Search for the cell housing the specified text and yield its (X, Y) center coordinate. 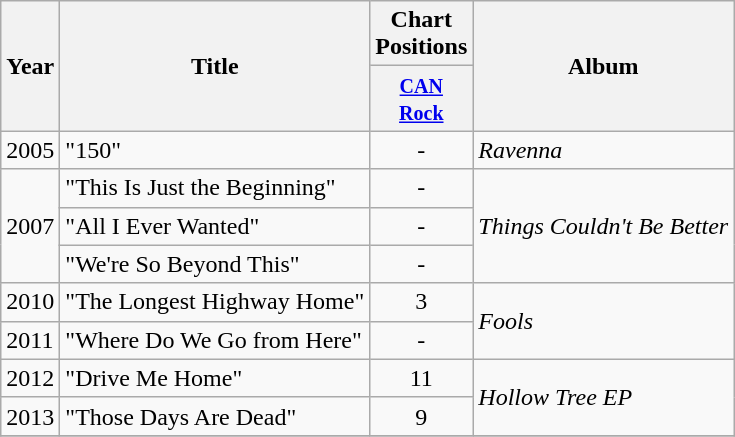
"Drive Me Home" (215, 378)
Year (30, 66)
Chart Positions (422, 34)
"This Is Just the Beginning" (215, 188)
2012 (30, 378)
Ravenna (604, 150)
"Those Days Are Dead" (215, 416)
2013 (30, 416)
9 (422, 416)
3 (422, 302)
Album (604, 66)
Hollow Tree EP (604, 397)
Title (215, 66)
Things Couldn't Be Better (604, 226)
"Where Do We Go from Here" (215, 340)
2007 (30, 226)
"150" (215, 150)
2005 (30, 150)
2011 (30, 340)
Fools (604, 321)
11 (422, 378)
"The Longest Highway Home" (215, 302)
2010 (30, 302)
CANRock (422, 98)
"All I Ever Wanted" (215, 226)
"We're So Beyond This" (215, 264)
